Extract the (X, Y) coordinate from the center of the cell holding the provided text.  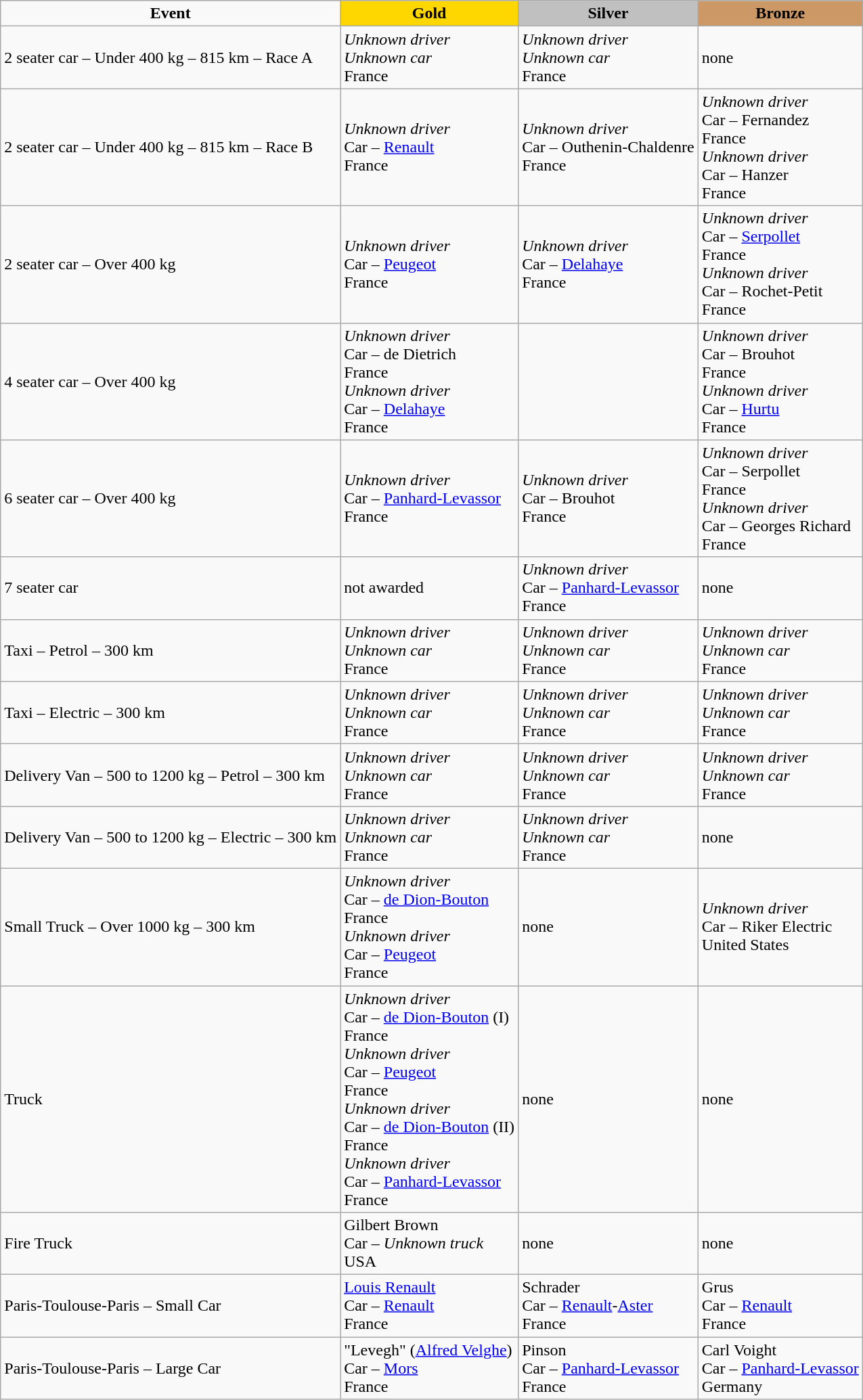
6 seater car – Over 400 kg (171, 498)
Unknown driverCar – BrouhotFrance Unknown driverCar – HurtuFrance (780, 382)
PinsonCar – Panhard-LevassorFrance (608, 1368)
Event (171, 14)
Taxi – Electric – 300 km (171, 713)
Silver (608, 14)
Unknown driverCar – Riker ElectricUnited States (780, 927)
Unknown driverCar – PeugeotFrance (429, 264)
Small Truck – Over 1000 kg – 300 km (171, 927)
Taxi – Petrol – 300 km (171, 650)
Unknown driverCar – Outhenin-ChaldenreFrance (608, 148)
Unknown driverCar – SerpolletFrance Unknown driverCar – Rochet-PetitFrance (780, 264)
4 seater car – Over 400 kg (171, 382)
Unknown driverCar – de Dion-BoutonFrance Unknown driverCar – PeugeotFrance (429, 927)
SchraderCar – Renault-AsterFrance (608, 1306)
Gold (429, 14)
Carl VoightCar – Panhard-LevassorGermany (780, 1368)
Unknown driverCar – DelahayeFrance (608, 264)
2 seater car – Under 400 kg – 815 km – Race A (171, 58)
2 seater car – Under 400 kg – 815 km – Race B (171, 148)
Delivery Van – 500 to 1200 kg – Petrol – 300 km (171, 775)
Truck (171, 1099)
"Levegh" (Alfred Velghe)Car – MorsFrance (429, 1368)
Bronze (780, 14)
Gilbert BrownCar – Unknown truckUSA (429, 1244)
GrusCar – RenaultFrance (780, 1306)
Louis RenaultCar – RenaultFrance (429, 1306)
Fire Truck (171, 1244)
2 seater car – Over 400 kg (171, 264)
Paris-Toulouse-Paris – Large Car (171, 1368)
7 seater car (171, 588)
Unknown driverCar – BrouhotFrance (608, 498)
Unknown driverCar – SerpolletFrance Unknown driverCar – Georges RichardFrance (780, 498)
not awarded (429, 588)
Unknown driverCar – RenaultFrance (429, 148)
Delivery Van – 500 to 1200 kg – Electric – 300 km (171, 837)
Unknown driverCar – de DietrichFrance Unknown driverCar – DelahayeFrance (429, 382)
Paris-Toulouse-Paris – Small Car (171, 1306)
Unknown driverCar – FernandezFrance Unknown driverCar – HanzerFrance (780, 148)
